Find where the given text appears and provide that cell's center as (X, Y) coordinate. 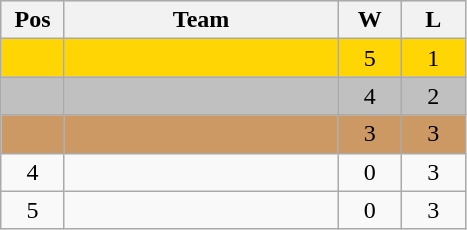
L (433, 20)
1 (433, 58)
W (370, 20)
Pos (33, 20)
Team (201, 20)
2 (433, 96)
